For the text-containing cell, return its midpoint in (X, Y) coordinate format. 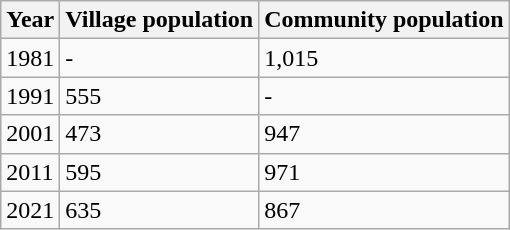
2011 (30, 172)
2021 (30, 210)
1,015 (384, 58)
1991 (30, 96)
Village population (160, 20)
595 (160, 172)
Year (30, 20)
1981 (30, 58)
2001 (30, 134)
473 (160, 134)
971 (384, 172)
Community population (384, 20)
635 (160, 210)
867 (384, 210)
555 (160, 96)
947 (384, 134)
